Locate the cell with the specified text and output its [X, Y] center coordinate. 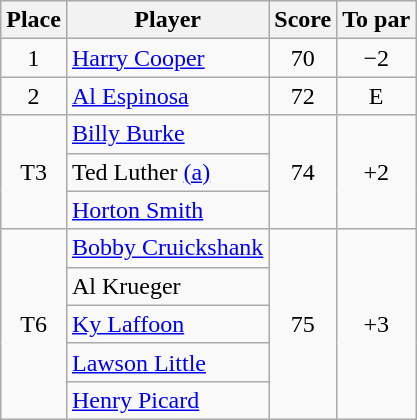
T6 [34, 324]
Bobby Cruickshank [167, 248]
Player [167, 20]
Ted Luther (a) [167, 172]
Henry Picard [167, 400]
Harry Cooper [167, 58]
−2 [376, 58]
Lawson Little [167, 362]
Place [34, 20]
E [376, 96]
Horton Smith [167, 210]
1 [34, 58]
Al Espinosa [167, 96]
74 [303, 172]
Al Krueger [167, 286]
T3 [34, 172]
72 [303, 96]
Ky Laffoon [167, 324]
2 [34, 96]
70 [303, 58]
75 [303, 324]
To par [376, 20]
+2 [376, 172]
Score [303, 20]
Billy Burke [167, 134]
+3 [376, 324]
